From the cell containing the given text, extract its center point as [x, y] coordinate. 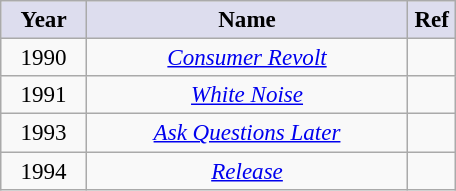
1990 [44, 57]
Ref [432, 20]
Ask Questions Later [246, 133]
1991 [44, 95]
1993 [44, 133]
Year [44, 20]
White Noise [246, 95]
Release [246, 171]
Consumer Revolt [246, 57]
1994 [44, 171]
Name [246, 20]
